For the text-containing cell, return its midpoint in [X, Y] coordinate format. 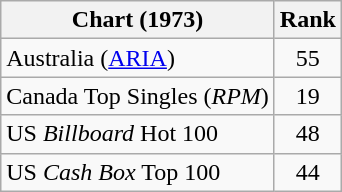
US Billboard Hot 100 [138, 134]
48 [308, 134]
Canada Top Singles (RPM) [138, 96]
US Cash Box Top 100 [138, 172]
55 [308, 58]
44 [308, 172]
Rank [308, 20]
19 [308, 96]
Chart (1973) [138, 20]
Australia (ARIA) [138, 58]
